Detect which cell encompasses the target text, then output its (X, Y) center coordinate. 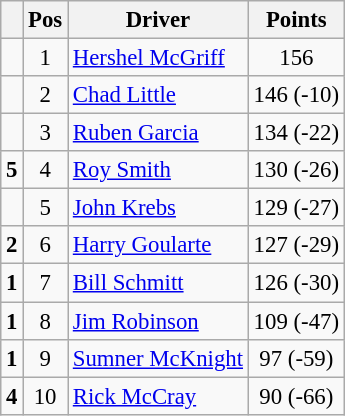
Hershel McGriff (158, 58)
Sumner McKnight (158, 358)
156 (296, 58)
Harry Goularte (158, 245)
97 (-59) (296, 358)
130 (-26) (296, 170)
109 (-47) (296, 321)
10 (46, 396)
Driver (158, 20)
127 (-29) (296, 245)
John Krebs (158, 208)
146 (-10) (296, 95)
Points (296, 20)
9 (46, 358)
8 (46, 321)
Ruben Garcia (158, 133)
3 (46, 133)
90 (-66) (296, 396)
Roy Smith (158, 170)
7 (46, 283)
Chad Little (158, 95)
Rick McCray (158, 396)
Pos (46, 20)
Jim Robinson (158, 321)
129 (-27) (296, 208)
6 (46, 245)
Bill Schmitt (158, 283)
134 (-22) (296, 133)
126 (-30) (296, 283)
